Find where the given text appears and provide that cell's center as [x, y] coordinate. 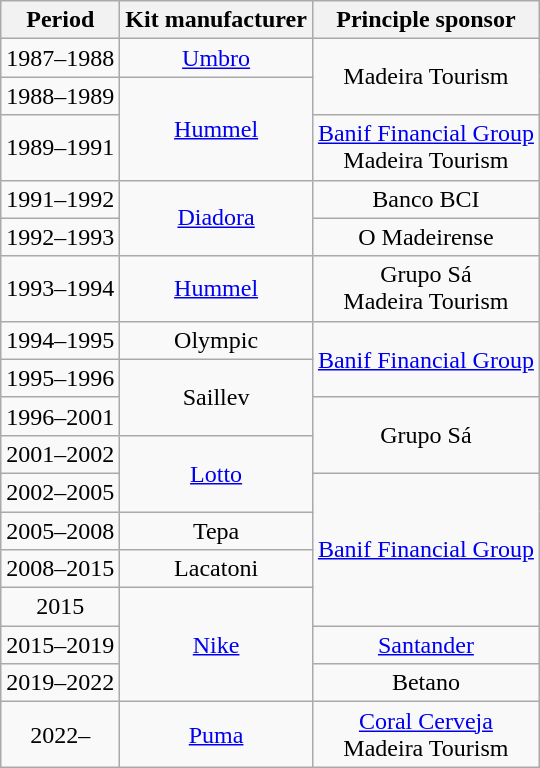
Saillev [216, 397]
Banif Financial GroupMadeira Tourism [426, 148]
1996–2001 [60, 416]
Madeira Tourism [426, 77]
2002–2005 [60, 492]
Betano [426, 683]
Diadora [216, 218]
Nike [216, 645]
2005–2008 [60, 531]
2008–2015 [60, 569]
Puma [216, 734]
Umbro [216, 58]
1988–1989 [60, 96]
1994–1995 [60, 340]
2001–2002 [60, 454]
Santander [426, 645]
1995–1996 [60, 378]
1993–1994 [60, 288]
Kit manufacturer [216, 20]
1992–1993 [60, 237]
Grupo Sá [426, 435]
1991–1992 [60, 199]
Tepa [216, 531]
2015–2019 [60, 645]
2019–2022 [60, 683]
Grupo SáMadeira Tourism [426, 288]
Lacatoni [216, 569]
Lotto [216, 473]
Period [60, 20]
1987–1988 [60, 58]
Olympic [216, 340]
1989–1991 [60, 148]
2022– [60, 734]
O Madeirense [426, 237]
Banco BCI [426, 199]
2015 [60, 607]
Principle sponsor [426, 20]
Coral CervejaMadeira Tourism [426, 734]
